Identify which cell holds the provided text, then report its (x, y) central coordinate. 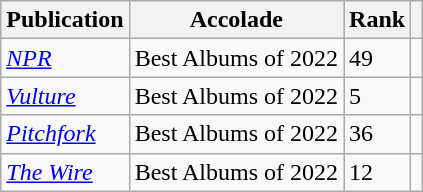
Accolade (236, 20)
Pitchfork (65, 134)
The Wire (65, 172)
5 (378, 96)
12 (378, 172)
Rank (378, 20)
49 (378, 58)
36 (378, 134)
Publication (65, 20)
NPR (65, 58)
Vulture (65, 96)
